Output the (X, Y) coordinate of the center of the cell containing the given text.  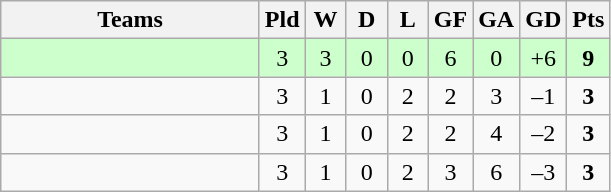
D (366, 20)
GD (544, 20)
Pld (282, 20)
–2 (544, 134)
GF (450, 20)
L (408, 20)
–3 (544, 172)
Pts (588, 20)
GA (496, 20)
9 (588, 58)
+6 (544, 58)
–1 (544, 96)
W (326, 20)
Teams (130, 20)
4 (496, 134)
